Find where the given text appears and provide that cell's center as [x, y] coordinate. 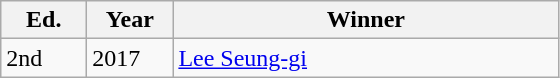
2017 [130, 58]
Ed. [44, 20]
2nd [44, 58]
Year [130, 20]
Winner [366, 20]
Lee Seung-gi [366, 58]
